Return the (X, Y) coordinate for the center point of the cell that contains the specified text.  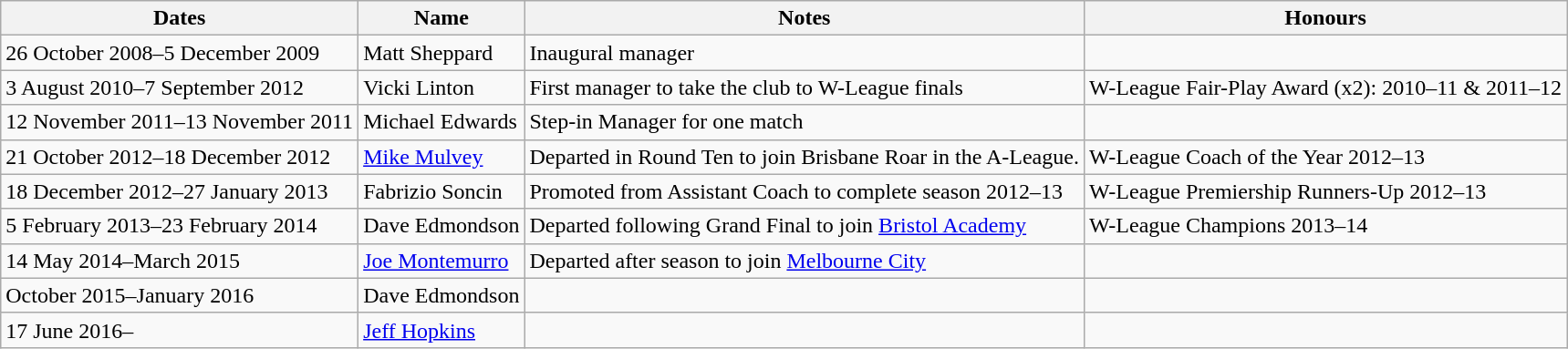
Dates (180, 18)
18 December 2012–27 January 2013 (180, 191)
Inaugural manager (805, 53)
W-League Fair-Play Award (x2): 2010–11 & 2011–12 (1324, 87)
17 June 2016– (180, 330)
Joe Montemurro (441, 261)
W-League Premiership Runners-Up 2012–13 (1324, 191)
Notes (805, 18)
Vicki Linton (441, 87)
October 2015–January 2016 (180, 295)
26 October 2008–5 December 2009 (180, 53)
Fabrizio Soncin (441, 191)
Matt Sheppard (441, 53)
Step-in Manager for one match (805, 122)
W-League Coach of the Year 2012–13 (1324, 157)
14 May 2014–March 2015 (180, 261)
Promoted from Assistant Coach to complete season 2012–13 (805, 191)
Michael Edwards (441, 122)
21 October 2012–18 December 2012 (180, 157)
First manager to take the club to W-League finals (805, 87)
Departed in Round Ten to join Brisbane Roar in the A-League. (805, 157)
Departed following Grand Final to join Bristol Academy (805, 226)
12 November 2011–13 November 2011 (180, 122)
W-League Champions 2013–14 (1324, 226)
Mike Mulvey (441, 157)
3 August 2010–7 September 2012 (180, 87)
Jeff Hopkins (441, 330)
Honours (1324, 18)
Name (441, 18)
5 February 2013–23 February 2014 (180, 226)
Departed after season to join Melbourne City (805, 261)
